Provide the [x, y] coordinate of the cell's center where the given text is located.  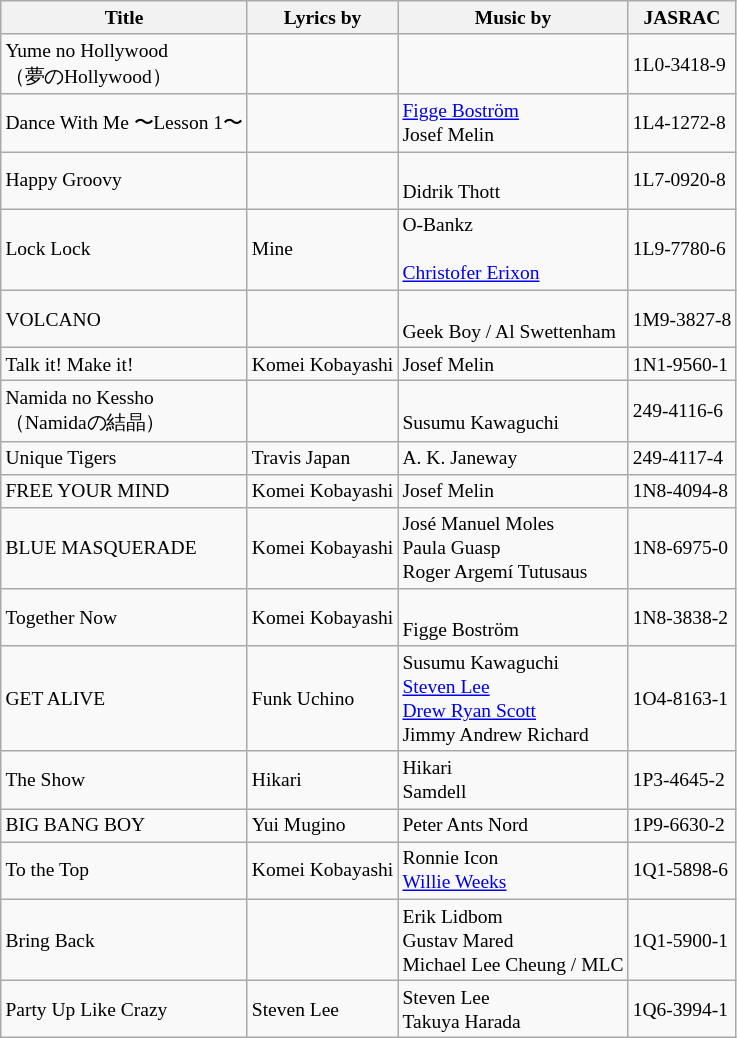
1L9-7780-6 [682, 250]
JASRAC [682, 18]
Talk it! Make it! [124, 364]
1N1-9560-1 [682, 364]
1N8-3838-2 [682, 618]
249-4117-4 [682, 458]
Steven Lee [322, 1010]
A. K. Janeway [513, 458]
Party Up Like Crazy [124, 1010]
Funk Uchino [322, 698]
Peter Ants Nord [513, 826]
1Q1-5900-1 [682, 940]
Dance With Me 〜Lesson 1〜 [124, 122]
José Manuel MolesPaula GuaspRoger Argemí Tutusaus [513, 548]
Lyrics by [322, 18]
1P9-6630-2 [682, 826]
Bring Back [124, 940]
GET ALIVE [124, 698]
1L4-1272-8 [682, 122]
Together Now [124, 618]
Erik LidbomGustav MaredMichael Lee Cheung / MLC [513, 940]
The Show [124, 780]
HikariSamdell [513, 780]
1L7-0920-8 [682, 180]
1P3-4645-2 [682, 780]
1O4-8163-1 [682, 698]
O-BankzChristofer Erixon [513, 250]
Figge BoströmJosef Melin [513, 122]
Geek Boy / Al Swettenham [513, 318]
Happy Groovy [124, 180]
Steven LeeTakuya Harada [513, 1010]
Hikari [322, 780]
BIG BANG BOY [124, 826]
Mine [322, 250]
Susumu KawaguchiSteven LeeDrew Ryan ScottJimmy Andrew Richard [513, 698]
1M9-3827-8 [682, 318]
Yui Mugino [322, 826]
Ronnie IconWillie Weeks [513, 870]
Susumu Kawaguchi [513, 411]
FREE YOUR MIND [124, 490]
1Q1-5898-6 [682, 870]
1N8-6975-0 [682, 548]
Title [124, 18]
1N8-4094-8 [682, 490]
Figge Boström [513, 618]
Yume no Hollywood（夢のHollywood） [124, 64]
1Q6-3994-1 [682, 1010]
To the Top [124, 870]
Lock Lock [124, 250]
Unique Tigers [124, 458]
VOLCANO [124, 318]
Didrik Thott [513, 180]
Music by [513, 18]
Namida no Kessho（Namidaの結晶） [124, 411]
249-4116-6 [682, 411]
Travis Japan [322, 458]
1L0-3418-9 [682, 64]
BLUE MASQUERADE [124, 548]
